Return the (X, Y) coordinate for the center point of the cell that contains the specified text.  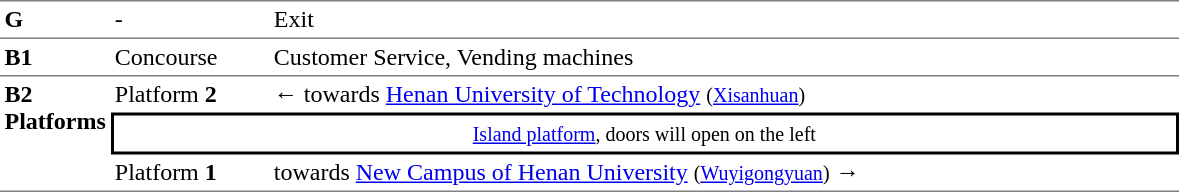
Exit (724, 19)
B2Platforms (55, 134)
G (55, 19)
← towards Henan University of Technology (Xisanhuan) (724, 94)
Platform 1 (190, 173)
B1 (55, 58)
Island platform, doors will open on the left (644, 133)
- (190, 19)
Platform 2 (190, 94)
Concourse (190, 58)
Customer Service, Vending machines (724, 58)
towards New Campus of Henan University (Wuyigongyuan) → (724, 173)
